Return the [X, Y] coordinate for the center point of the cell that contains the specified text.  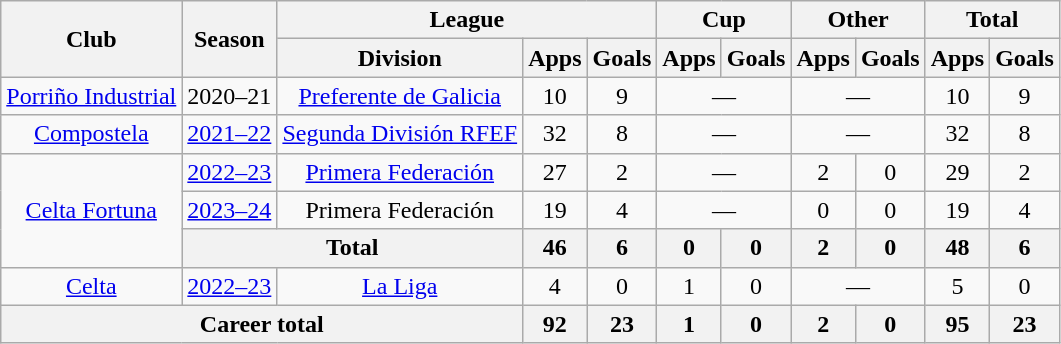
46 [555, 248]
29 [957, 172]
Career total [262, 324]
Celta [92, 286]
Cup [724, 20]
Segunda División RFEF [400, 134]
Compostela [92, 134]
5 [957, 286]
48 [957, 248]
Division [400, 58]
95 [957, 324]
Other [858, 20]
Porriño Industrial [92, 96]
2021–22 [230, 134]
Club [92, 39]
27 [555, 172]
92 [555, 324]
2020–21 [230, 96]
2023–24 [230, 210]
Celta Fortuna [92, 210]
La Liga [400, 286]
Preferente de Galicia [400, 96]
League [467, 20]
Season [230, 39]
